For the text-containing cell, return its midpoint in (x, y) coordinate format. 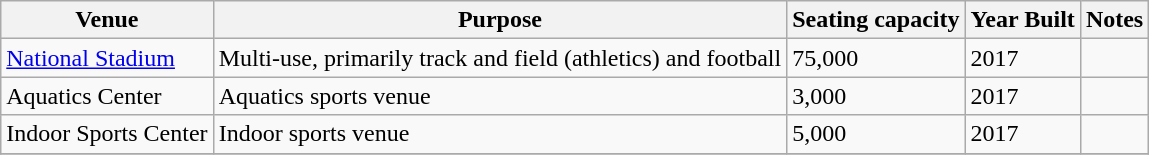
5,000 (876, 134)
Purpose (500, 20)
National Stadium (107, 58)
Indoor sports venue (500, 134)
75,000 (876, 58)
Year Built (1022, 20)
Indoor Sports Center (107, 134)
Notes (1114, 20)
3,000 (876, 96)
Venue (107, 20)
Aquatics Center (107, 96)
Multi-use, primarily track and field (athletics) and football (500, 58)
Seating capacity (876, 20)
Aquatics sports venue (500, 96)
